Scan for the cell matching the given text and deliver its (X, Y) coordinate at center. 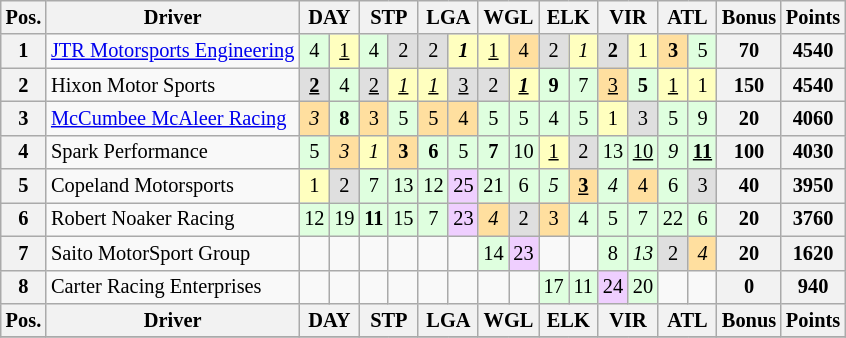
22 (673, 219)
70 (749, 51)
Robert Noaker Racing (172, 219)
940 (813, 287)
17 (554, 287)
Spark Performance (172, 152)
150 (749, 85)
15 (403, 219)
100 (749, 152)
19 (344, 219)
0 (749, 287)
Carter Racing Enterprises (172, 287)
40 (749, 186)
Saito MotorSport Group (172, 253)
3760 (813, 219)
4060 (813, 118)
25 (463, 186)
4030 (813, 152)
1620 (813, 253)
McCumbee McAleer Racing (172, 118)
21 (493, 186)
14 (493, 253)
3950 (813, 186)
24 (613, 287)
JTR Motorsports Engineering (172, 51)
Copeland Motorsports (172, 186)
Hixon Motor Sports (172, 85)
